Locate the cell with the specified text and output its [x, y] center coordinate. 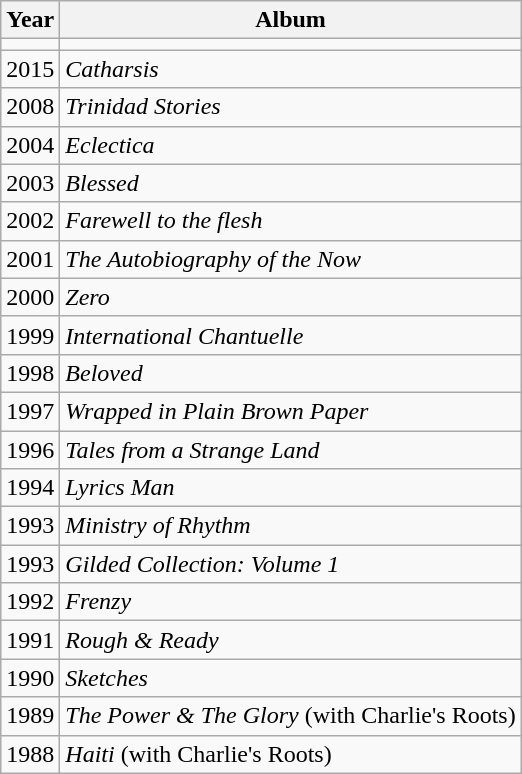
1988 [30, 754]
2002 [30, 221]
International Chantuelle [290, 335]
Tales from a Strange Land [290, 449]
2008 [30, 107]
The Autobiography of the Now [290, 259]
1999 [30, 335]
2004 [30, 145]
1989 [30, 716]
1996 [30, 449]
Blessed [290, 183]
Trinidad Stories [290, 107]
1992 [30, 602]
Lyrics Man [290, 488]
1990 [30, 678]
2003 [30, 183]
2000 [30, 297]
Catharsis [290, 69]
Ministry of Rhythm [290, 526]
Zero [290, 297]
1998 [30, 373]
Rough & Ready [290, 640]
Farewell to the flesh [290, 221]
Haiti (with Charlie's Roots) [290, 754]
Gilded Collection: Volume 1 [290, 564]
Wrapped in Plain Brown Paper [290, 411]
Beloved [290, 373]
Year [30, 20]
1997 [30, 411]
1991 [30, 640]
1994 [30, 488]
Frenzy [290, 602]
Sketches [290, 678]
Album [290, 20]
The Power & The Glory (with Charlie's Roots) [290, 716]
2015 [30, 69]
Eclectica [290, 145]
2001 [30, 259]
